Determine the [x, y] coordinate at the center of the cell enclosing the given text.  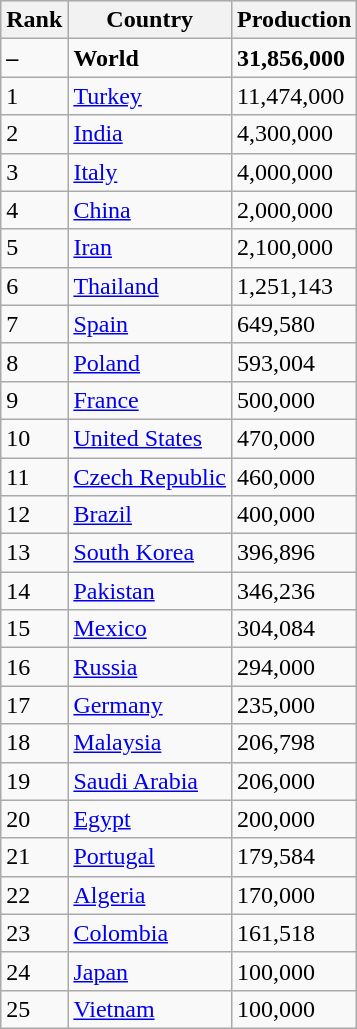
19 [34, 781]
South Korea [150, 553]
Turkey [150, 96]
Pakistan [150, 591]
2,100,000 [294, 248]
France [150, 400]
Spain [150, 324]
17 [34, 705]
Russia [150, 667]
200,000 [294, 819]
Italy [150, 172]
18 [34, 743]
7 [34, 324]
Czech Republic [150, 477]
23 [34, 933]
15 [34, 629]
304,084 [294, 629]
5 [34, 248]
161,518 [294, 933]
Algeria [150, 895]
235,000 [294, 705]
Colombia [150, 933]
400,000 [294, 515]
12 [34, 515]
World [150, 58]
Egypt [150, 819]
Malaysia [150, 743]
31,856,000 [294, 58]
396,896 [294, 553]
21 [34, 857]
1 [34, 96]
4 [34, 210]
Mexico [150, 629]
2 [34, 134]
China [150, 210]
10 [34, 438]
Japan [150, 971]
470,000 [294, 438]
4,300,000 [294, 134]
Rank [34, 20]
179,584 [294, 857]
346,236 [294, 591]
Vietnam [150, 1009]
Brazil [150, 515]
– [34, 58]
Country [150, 20]
22 [34, 895]
Poland [150, 362]
16 [34, 667]
India [150, 134]
170,000 [294, 895]
4,000,000 [294, 172]
500,000 [294, 400]
460,000 [294, 477]
1,251,143 [294, 286]
Thailand [150, 286]
Production [294, 20]
20 [34, 819]
2,000,000 [294, 210]
Iran [150, 248]
8 [34, 362]
United States [150, 438]
3 [34, 172]
25 [34, 1009]
Saudi Arabia [150, 781]
649,580 [294, 324]
Germany [150, 705]
9 [34, 400]
11 [34, 477]
24 [34, 971]
13 [34, 553]
6 [34, 286]
11,474,000 [294, 96]
Portugal [150, 857]
206,000 [294, 781]
206,798 [294, 743]
14 [34, 591]
593,004 [294, 362]
294,000 [294, 667]
